Identify which cell holds the provided text, then report its (X, Y) central coordinate. 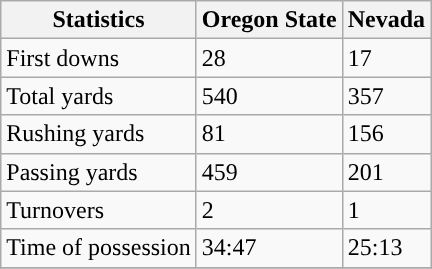
Passing yards (99, 172)
201 (386, 172)
17 (386, 58)
1 (386, 210)
459 (269, 172)
Oregon State (269, 20)
540 (269, 96)
28 (269, 58)
34:47 (269, 248)
156 (386, 134)
25:13 (386, 248)
357 (386, 96)
Total yards (99, 96)
First downs (99, 58)
2 (269, 210)
Turnovers (99, 210)
Time of possession (99, 248)
81 (269, 134)
Rushing yards (99, 134)
Nevada (386, 20)
Statistics (99, 20)
